Find where the given text appears and provide that cell's center as (X, Y) coordinate. 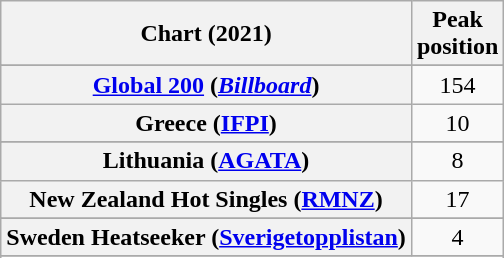
Chart (2021) (206, 34)
10 (457, 123)
154 (457, 85)
Global 200 (Billboard) (206, 85)
8 (457, 161)
Lithuania (AGATA) (206, 161)
Greece (IFPI) (206, 123)
Peakposition (457, 34)
Sweden Heatseeker (Sverigetopplistan) (206, 237)
17 (457, 199)
New Zealand Hot Singles (RMNZ) (206, 199)
4 (457, 237)
